Locate the cell with the specified text and output its (x, y) center coordinate. 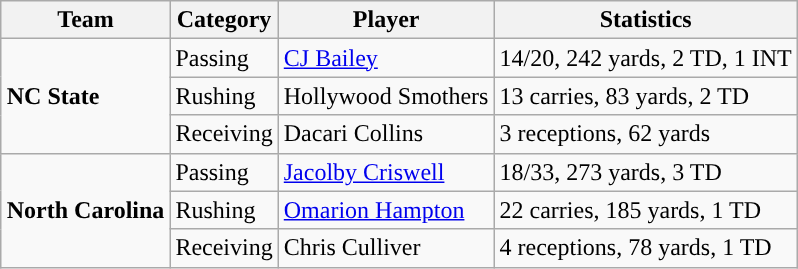
Player (386, 20)
22 carries, 185 yards, 1 TD (646, 210)
Category (224, 20)
NC State (86, 96)
14/20, 242 yards, 2 TD, 1 INT (646, 58)
Dacari Collins (386, 134)
Hollywood Smothers (386, 96)
Omarion Hampton (386, 210)
CJ Bailey (386, 58)
Chris Culliver (386, 248)
18/33, 273 yards, 3 TD (646, 172)
Team (86, 20)
Statistics (646, 20)
Jacolby Criswell (386, 172)
4 receptions, 78 yards, 1 TD (646, 248)
13 carries, 83 yards, 2 TD (646, 96)
North Carolina (86, 210)
3 receptions, 62 yards (646, 134)
